Detect which cell encompasses the target text, then output its (x, y) center coordinate. 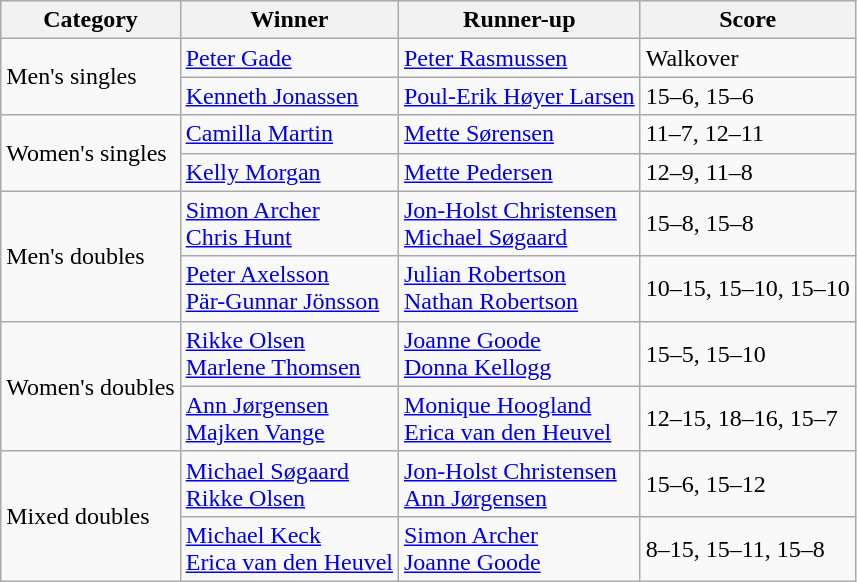
15–6, 15–6 (748, 96)
Simon Archer Joanne Goode (519, 548)
Simon Archer Chris Hunt (289, 224)
Poul-Erik Høyer Larsen (519, 96)
Mette Sørensen (519, 134)
Camilla Martin (289, 134)
15–8, 15–8 (748, 224)
15–5, 15–10 (748, 354)
Category (90, 20)
Score (748, 20)
Michael Søgaard Rikke Olsen (289, 484)
Ann Jørgensen Majken Vange (289, 418)
8–15, 15–11, 15–8 (748, 548)
Walkover (748, 58)
15–6, 15–12 (748, 484)
Jon-Holst Christensen Michael Søgaard (519, 224)
Joanne Goode Donna Kellogg (519, 354)
Peter Rasmussen (519, 58)
Men's singles (90, 77)
Jon-Holst Christensen Ann Jørgensen (519, 484)
Runner-up (519, 20)
Women's singles (90, 153)
Winner (289, 20)
Julian Robertson Nathan Robertson (519, 288)
11–7, 12–11 (748, 134)
Mette Pedersen (519, 172)
12–9, 11–8 (748, 172)
Kelly Morgan (289, 172)
Monique Hoogland Erica van den Heuvel (519, 418)
Rikke Olsen Marlene Thomsen (289, 354)
Michael Keck Erica van den Heuvel (289, 548)
Peter Axelsson Pär-Gunnar Jönsson (289, 288)
Peter Gade (289, 58)
Kenneth Jonassen (289, 96)
Men's doubles (90, 256)
10–15, 15–10, 15–10 (748, 288)
12–15, 18–16, 15–7 (748, 418)
Mixed doubles (90, 516)
Women's doubles (90, 386)
